For the text-containing cell, return its midpoint in [X, Y] coordinate format. 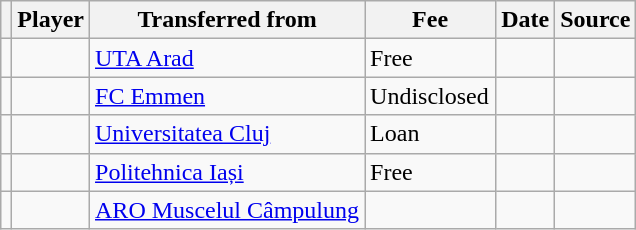
Date [526, 20]
UTA Arad [228, 58]
Transferred from [228, 20]
Universitatea Cluj [228, 134]
FC Emmen [228, 96]
Loan [430, 134]
Source [596, 20]
Undisclosed [430, 96]
Politehnica Iași [228, 172]
ARO Muscelul Câmpulung [228, 210]
Player [51, 20]
Fee [430, 20]
